Scan for the cell matching the given text and deliver its [x, y] coordinate at center. 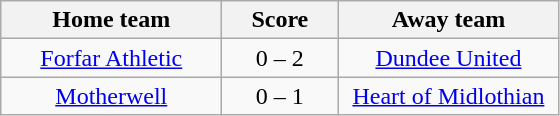
Dundee United [448, 58]
Score [280, 20]
Motherwell [112, 96]
Heart of Midlothian [448, 96]
Away team [448, 20]
0 – 2 [280, 58]
Home team [112, 20]
Forfar Athletic [112, 58]
0 – 1 [280, 96]
